Capture the cell that displays the provided text and extract its (X, Y) central coordinate. 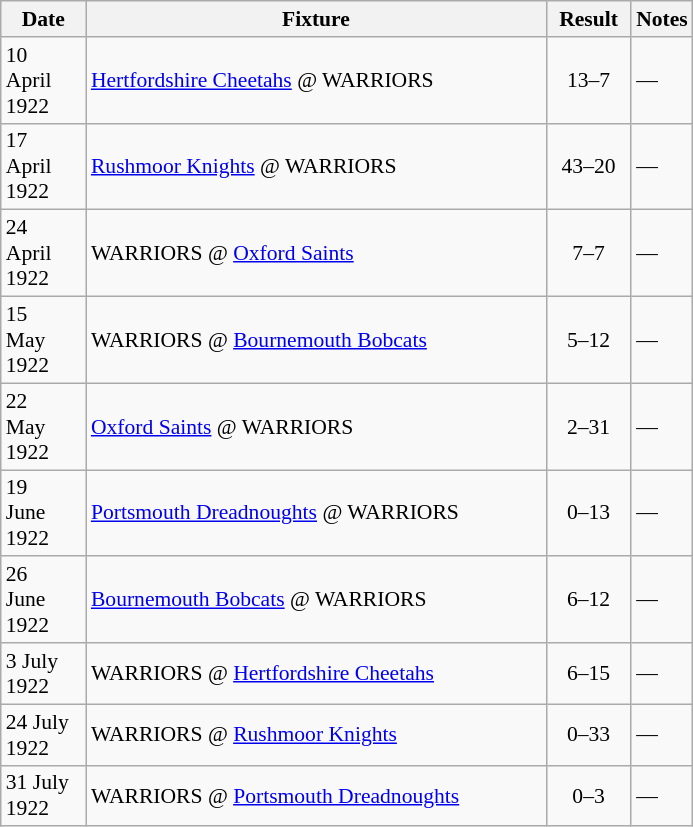
43–20 (588, 166)
17 April 1922 (44, 166)
2–31 (588, 426)
Bournemouth Bobcats @ WARRIORS (316, 600)
0–3 (588, 796)
Fixture (316, 19)
Result (588, 19)
WARRIORS @ Rushmoor Knights (316, 734)
Portsmouth Dreadnoughts @ WARRIORS (316, 514)
3 July 1922 (44, 674)
Hertfordshire Cheetahs @ WARRIORS (316, 80)
10 April 1922 (44, 80)
WARRIORS @ Hertfordshire Cheetahs (316, 674)
WARRIORS @ Bournemouth Bobcats (316, 340)
24 July 1922 (44, 734)
24 April 1922 (44, 254)
7–7 (588, 254)
31 July 1922 (44, 796)
0–33 (588, 734)
Oxford Saints @ WARRIORS (316, 426)
0–13 (588, 514)
22 May 1922 (44, 426)
19 June 1922 (44, 514)
Notes (662, 19)
6–12 (588, 600)
15 May 1922 (44, 340)
13–7 (588, 80)
WARRIORS @ Oxford Saints (316, 254)
6–15 (588, 674)
26 June 1922 (44, 600)
WARRIORS @ Portsmouth Dreadnoughts (316, 796)
Rushmoor Knights @ WARRIORS (316, 166)
Date (44, 19)
5–12 (588, 340)
